Scan for the cell matching the given text and deliver its [X, Y] coordinate at center. 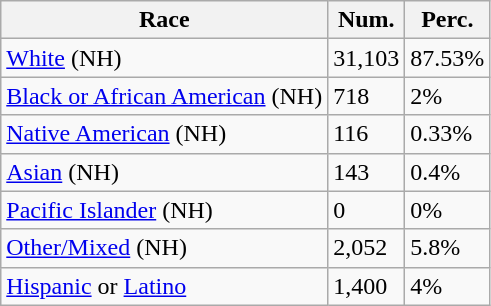
0 [366, 210]
116 [366, 134]
Black or African American (NH) [164, 96]
31,103 [366, 58]
White (NH) [164, 58]
143 [366, 172]
718 [366, 96]
87.53% [448, 58]
Hispanic or Latino [164, 286]
Other/Mixed (NH) [164, 248]
Native American (NH) [164, 134]
Pacific Islander (NH) [164, 210]
0.33% [448, 134]
0.4% [448, 172]
Perc. [448, 20]
Race [164, 20]
2% [448, 96]
Asian (NH) [164, 172]
4% [448, 286]
1,400 [366, 286]
5.8% [448, 248]
2,052 [366, 248]
Num. [366, 20]
0% [448, 210]
